Determine the (X, Y) coordinate at the center of the cell enclosing the given text.  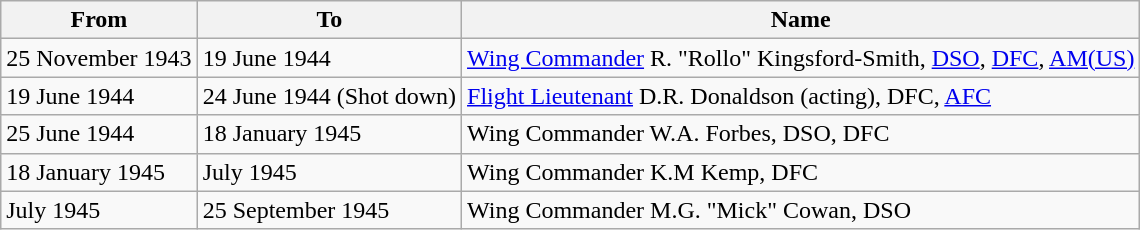
Name (801, 20)
25 September 1945 (329, 210)
24 June 1944 (Shot down) (329, 96)
To (329, 20)
Wing Commander R. "Rollo" Kingsford-Smith, DSO, DFC, AM(US) (801, 58)
From (99, 20)
25 November 1943 (99, 58)
Wing Commander M.G. "Mick" Cowan, DSO (801, 210)
25 June 1944 (99, 134)
Wing Commander W.A. Forbes, DSO, DFC (801, 134)
Wing Commander K.M Kemp, DFC (801, 172)
Flight Lieutenant D.R. Donaldson (acting), DFC, AFC (801, 96)
